From the cell containing the given text, extract its center point as [X, Y] coordinate. 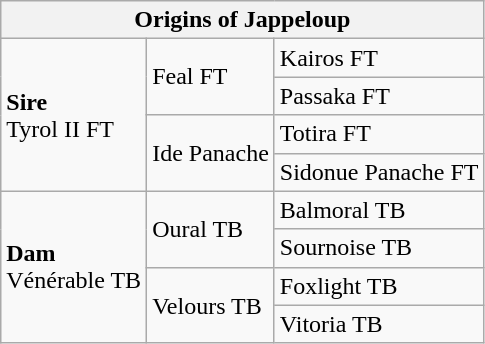
Balmoral TB [379, 210]
Sournoise TB [379, 248]
Origins of Jappeloup [242, 20]
Totira FT [379, 134]
Ide Panache [211, 153]
Sidonue Panache FT [379, 172]
Kairos FT [379, 58]
Vitoria TB [379, 324]
Velours TB [211, 305]
Foxlight TB [379, 286]
DamVénérable TB [74, 267]
Passaka FT [379, 96]
SireTyrol II FT [74, 115]
Oural TB [211, 229]
Feal FT [211, 77]
